Find where the given text appears and provide that cell's center as (X, Y) coordinate. 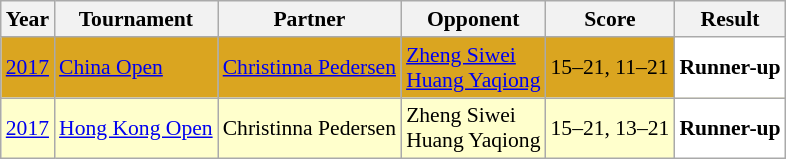
Score (610, 19)
15–21, 11–21 (610, 68)
Tournament (136, 19)
Result (730, 19)
China Open (136, 68)
Partner (310, 19)
15–21, 13–21 (610, 128)
Hong Kong Open (136, 128)
Year (28, 19)
Opponent (473, 19)
